Return the (X, Y) coordinate for the center point of the cell that contains the specified text.  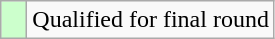
Qualified for final round (151, 20)
